From the cell containing the given text, extract its center point as (x, y) coordinate. 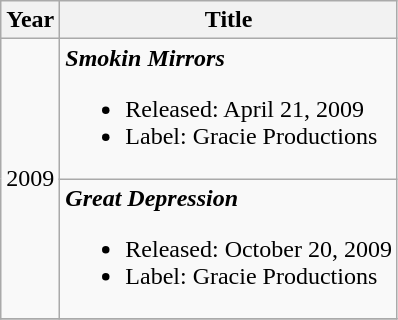
Great DepressionReleased: October 20, 2009Label: Gracie Productions (229, 249)
Year (30, 20)
2009 (30, 179)
Smokin MirrorsReleased: April 21, 2009Label: Gracie Productions (229, 109)
Title (229, 20)
